Extract the [x, y] coordinate from the center of the cell holding the provided text.  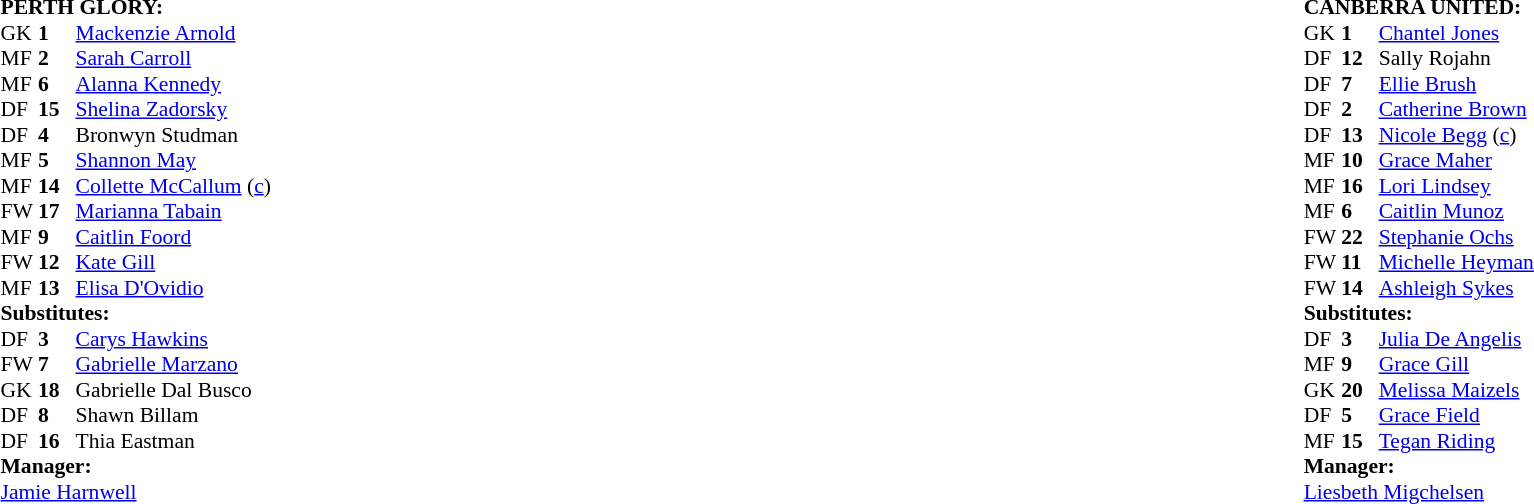
4 [57, 135]
Shawn Billam [174, 415]
22 [1360, 237]
Kate Gill [174, 263]
20 [1360, 390]
Alanna Kennedy [174, 84]
Sarah Carroll [174, 59]
Ellie Brush [1456, 84]
8 [57, 415]
17 [57, 211]
Shannon May [174, 161]
Gabrielle Marzano [174, 365]
Catherine Brown [1456, 109]
18 [57, 390]
Gabrielle Dal Busco [174, 390]
Carys Hawkins [174, 339]
Caitlin Foord [174, 237]
Marianna Tabain [174, 211]
Grace Gill [1456, 365]
Stephanie Ochs [1456, 237]
Thia Eastman [174, 441]
Nicole Begg (c) [1456, 135]
Grace Field [1456, 415]
Chantel Jones [1456, 33]
11 [1360, 263]
Sally Rojahn [1456, 59]
Collette McCallum (c) [174, 186]
Caitlin Munoz [1456, 211]
Ashleigh Sykes [1456, 288]
Lori Lindsey [1456, 186]
Julia De Angelis [1456, 339]
10 [1360, 161]
Shelina Zadorsky [174, 109]
Tegan Riding [1456, 441]
Mackenzie Arnold [174, 33]
Michelle Heyman [1456, 263]
Bronwyn Studman [174, 135]
Elisa D'Ovidio [174, 288]
Melissa Maizels [1456, 390]
Grace Maher [1456, 161]
